Provide the (x, y) coordinate of the cell's center where the given text is located.  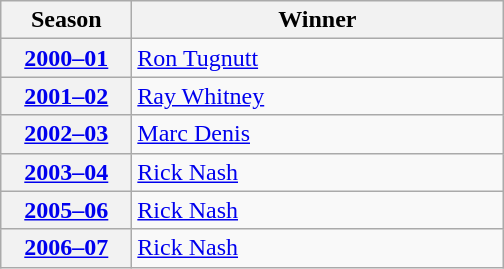
Marc Denis (318, 134)
2001–02 (66, 96)
2002–03 (66, 134)
Winner (318, 20)
Ray Whitney (318, 96)
Season (66, 20)
2000–01 (66, 58)
2005–06 (66, 210)
Ron Tugnutt (318, 58)
2003–04 (66, 172)
2006–07 (66, 248)
